Search for the cell housing the specified text and yield its (X, Y) center coordinate. 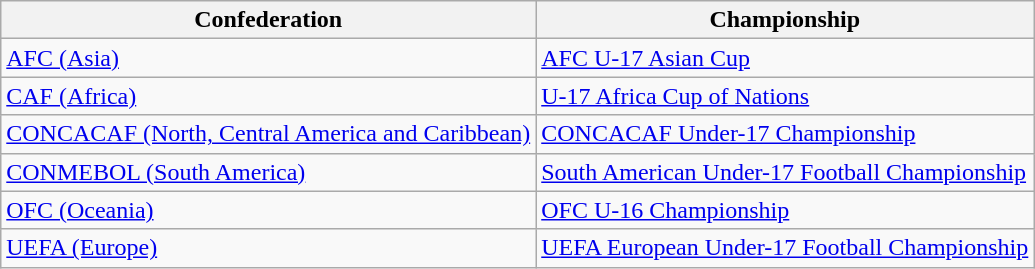
CONMEBOL (South America) (268, 172)
Championship (785, 20)
CAF (Africa) (268, 96)
CONCACAF (North, Central America and Caribbean) (268, 134)
AFC U-17 Asian Cup (785, 58)
AFC (Asia) (268, 58)
UEFA (Europe) (268, 248)
UEFA European Under-17 Football Championship (785, 248)
South American Under-17 Football Championship (785, 172)
U-17 Africa Cup of Nations (785, 96)
OFC (Oceania) (268, 210)
OFC U-16 Championship (785, 210)
Confederation (268, 20)
CONCACAF Under-17 Championship (785, 134)
